Capture the cell that displays the provided text and extract its [X, Y] central coordinate. 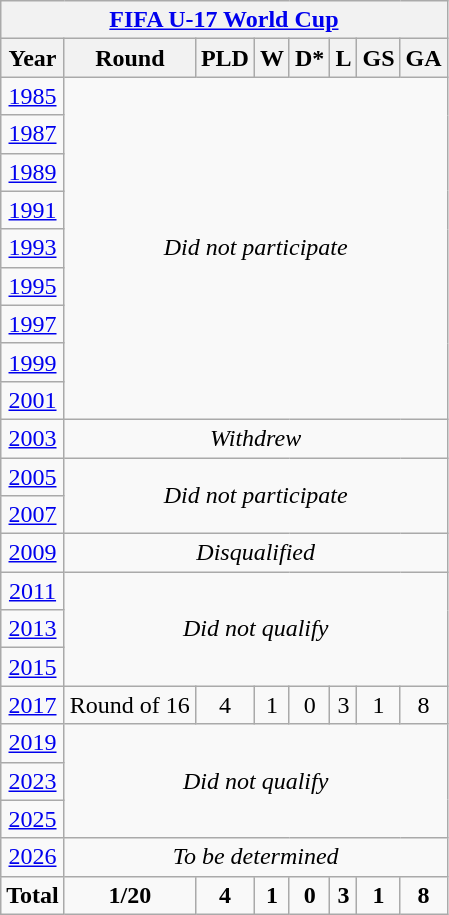
D* [309, 58]
2001 [33, 400]
2019 [33, 743]
To be determined [256, 857]
2003 [33, 438]
GS [378, 58]
1997 [33, 324]
2009 [33, 553]
PLD [224, 58]
2026 [33, 857]
2005 [33, 477]
2015 [33, 667]
1991 [33, 210]
2013 [33, 629]
1993 [33, 248]
GA [424, 58]
1995 [33, 286]
2017 [33, 705]
Withdrew [256, 438]
Disqualified [256, 553]
2011 [33, 591]
L [344, 58]
2023 [33, 781]
2025 [33, 819]
1989 [33, 172]
2007 [33, 515]
Round of 16 [130, 705]
1999 [33, 362]
1/20 [130, 895]
Year [33, 58]
W [272, 58]
FIFA U-17 World Cup [224, 20]
Total [33, 895]
1987 [33, 134]
1985 [33, 96]
Round [130, 58]
